Scan for the cell matching the given text and deliver its (X, Y) coordinate at center. 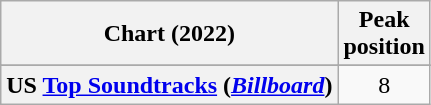
US Top Soundtracks (Billboard) (170, 85)
8 (384, 85)
Peakposition (384, 34)
Chart (2022) (170, 34)
